For the text-containing cell, return its midpoint in [x, y] coordinate format. 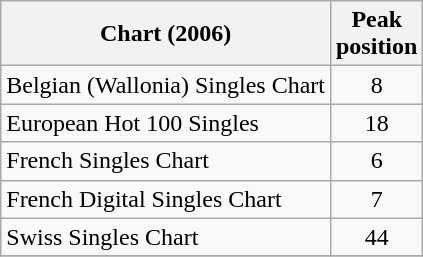
18 [376, 123]
7 [376, 199]
French Singles Chart [166, 161]
Peakposition [376, 34]
Chart (2006) [166, 34]
European Hot 100 Singles [166, 123]
6 [376, 161]
44 [376, 237]
8 [376, 85]
Swiss Singles Chart [166, 237]
French Digital Singles Chart [166, 199]
Belgian (Wallonia) Singles Chart [166, 85]
